Extract the [x, y] coordinate from the center of the cell holding the provided text.  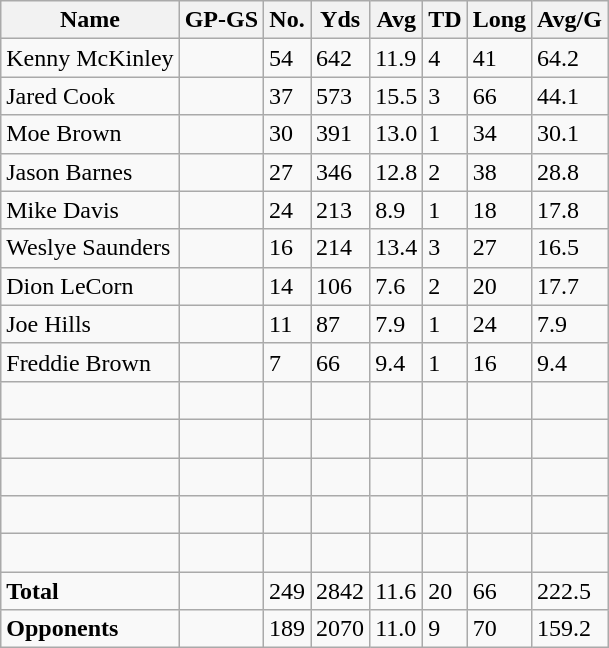
15.5 [396, 96]
222.5 [570, 591]
13.0 [396, 134]
34 [499, 134]
391 [340, 134]
Name [90, 20]
38 [499, 172]
54 [288, 58]
11.9 [396, 58]
Opponents [90, 629]
2842 [340, 591]
Jared Cook [90, 96]
642 [340, 58]
Total [90, 591]
18 [499, 210]
7 [288, 362]
11 [288, 324]
214 [340, 248]
30.1 [570, 134]
TD [445, 20]
GP-GS [221, 20]
41 [499, 58]
16.5 [570, 248]
87 [340, 324]
7.6 [396, 286]
70 [499, 629]
12.8 [396, 172]
37 [288, 96]
159.2 [570, 629]
Long [499, 20]
64.2 [570, 58]
No. [288, 20]
17.7 [570, 286]
9 [445, 629]
213 [340, 210]
11.0 [396, 629]
Freddie Brown [90, 362]
11.6 [396, 591]
28.8 [570, 172]
14 [288, 286]
13.4 [396, 248]
106 [340, 286]
Moe Brown [90, 134]
Avg/G [570, 20]
30 [288, 134]
Mike Davis [90, 210]
4 [445, 58]
Weslye Saunders [90, 248]
Kenny McKinley [90, 58]
189 [288, 629]
Dion LeCorn [90, 286]
Yds [340, 20]
Jason Barnes [90, 172]
2070 [340, 629]
573 [340, 96]
8.9 [396, 210]
44.1 [570, 96]
249 [288, 591]
Joe Hills [90, 324]
17.8 [570, 210]
346 [340, 172]
Avg [396, 20]
